Provide the (X, Y) coordinate of the cell's center where the given text is located.  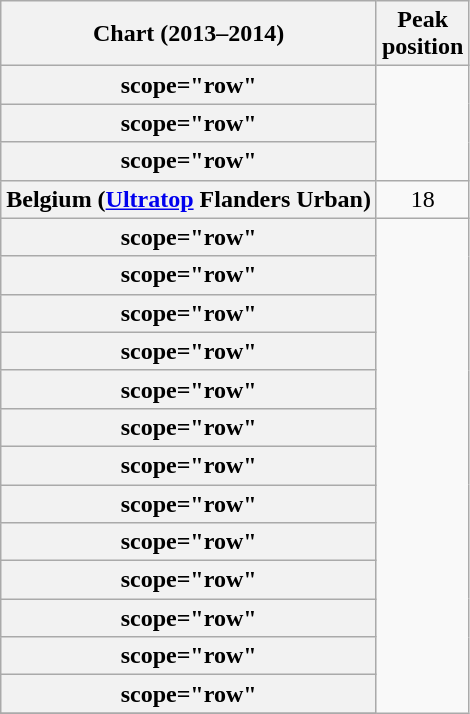
Belgium (Ultratop Flanders Urban) (189, 199)
Peakposition (422, 34)
Chart (2013–2014) (189, 34)
18 (422, 199)
